Scan for the cell matching the given text and deliver its (X, Y) coordinate at center. 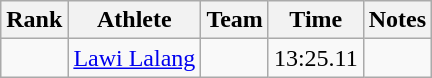
Time (316, 20)
Athlete (134, 20)
13:25.11 (316, 58)
Team (235, 20)
Notes (397, 20)
Lawi Lalang (134, 58)
Rank (34, 20)
